Extract the (X, Y) coordinate from the center of the cell holding the provided text.  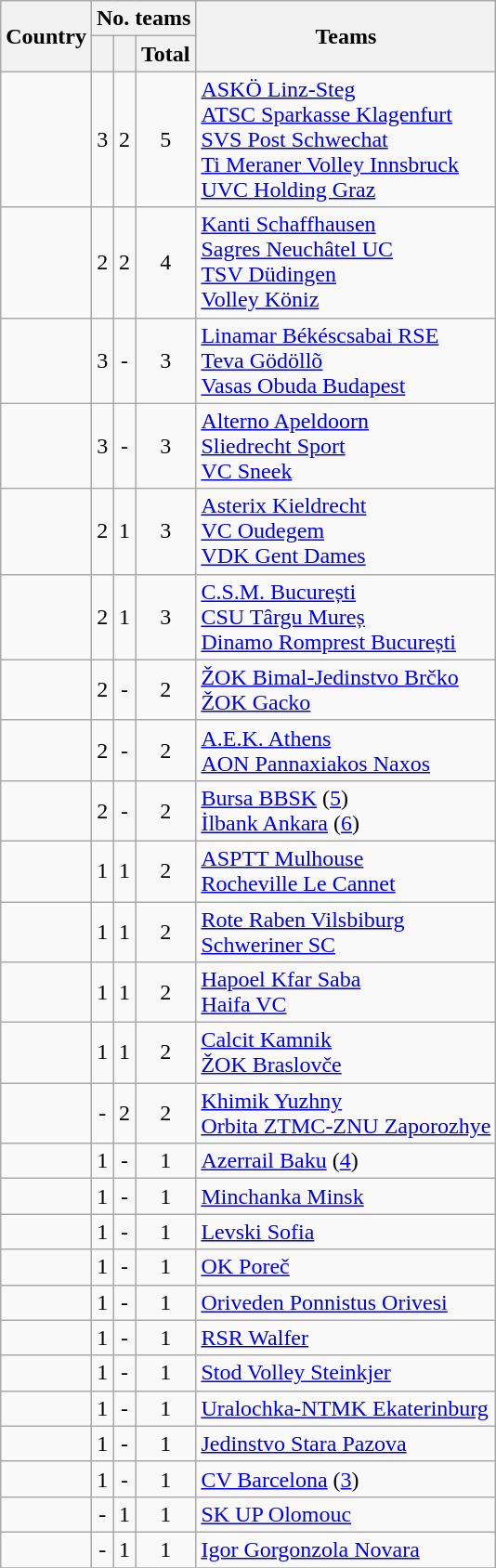
5 (165, 139)
Stod Volley Steinkjer (346, 1373)
Alterno Apeldoorn Sliedrecht Sport VC Sneek (346, 446)
Bursa BBSK (5) İlbank Ankara (6) (346, 810)
OK Poreč (346, 1267)
ŽOK Bimal-Jedinstvo Brčko ŽOK Gacko (346, 689)
Country (46, 36)
Rote Raben Vilsbiburg Schweriner SC (346, 931)
RSR Walfer (346, 1338)
ASPTT Mulhouse Rocheville Le Cannet (346, 871)
A.E.K. Athens AON Pannaxiakos Naxos (346, 751)
Igor Gorgonzola Novara (346, 1549)
Uralochka-NTMK Ekaterinburg (346, 1408)
Azerrail Baku (4) (346, 1161)
4 (165, 262)
Total (165, 54)
Calcit Kamnik ŽOK Braslovče (346, 1053)
Teams (346, 36)
C.S.M. București CSU Târgu Mureș Dinamo Romprest București (346, 617)
Jedinstvo Stara Pazova (346, 1444)
Khimik Yuzhny Orbita ZTMC-ZNU Zaporozhye (346, 1113)
Levski Sofia (346, 1232)
Oriveden Ponnistus Orivesi (346, 1302)
ASKÖ Linz-Steg ATSC Sparkasse Klagenfurt SVS Post Schwechat Ti Meraner Volley Innsbruck UVC Holding Graz (346, 139)
CV Barcelona (3) (346, 1479)
Asterix Kieldrecht VC Oudegem VDK Gent Dames (346, 531)
Linamar Békéscsabai RSE Teva Gödöllõ Vasas Obuda Budapest (346, 360)
SK UP Olomouc (346, 1514)
No. teams (143, 19)
Minchanka Minsk (346, 1196)
Hapoel Kfar Saba Haifa VC (346, 992)
Kanti Schaffhausen Sagres Neuchâtel UC TSV Düdingen Volley Köniz (346, 262)
